Identify which cell holds the provided text, then report its [x, y] central coordinate. 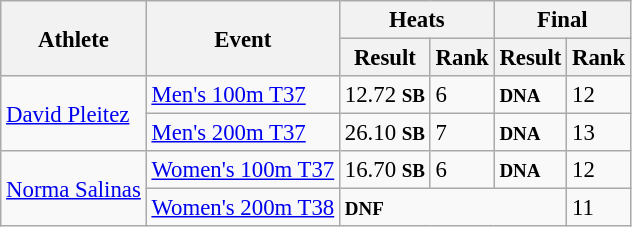
26.10 SB [386, 133]
Event [242, 38]
11 [599, 208]
7 [462, 133]
DNF [454, 208]
Heats [418, 20]
13 [599, 133]
12.72 SB [386, 95]
Women's 200m T38 [242, 208]
Final [562, 20]
Women's 100m T37 [242, 170]
Men's 200m T37 [242, 133]
David Pleitez [74, 114]
Athlete [74, 38]
Men's 100m T37 [242, 95]
Norma Salinas [74, 188]
16.70 SB [386, 170]
